Pinpoint the cell where the given text exists, returning its [X, Y] midpoint coordinate. 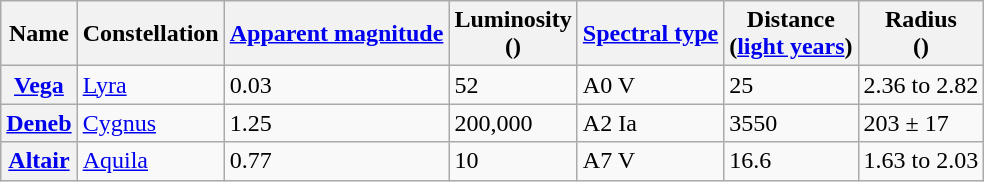
A2 Ia [650, 123]
A7 V [650, 161]
Constellation [150, 34]
A0 V [650, 85]
Apparent magnitude [336, 34]
1.25 [336, 123]
Spectral type [650, 34]
0.77 [336, 161]
25 [791, 85]
Deneb [39, 123]
Vega [39, 85]
Radius() [921, 34]
Name [39, 34]
Altair [39, 161]
16.6 [791, 161]
10 [513, 161]
3550 [791, 123]
1.63 to 2.03 [921, 161]
Aquila [150, 161]
Luminosity() [513, 34]
203 ± 17 [921, 123]
Cygnus [150, 123]
200,000 [513, 123]
Lyra [150, 85]
0.03 [336, 85]
2.36 to 2.82 [921, 85]
52 [513, 85]
Distance(light years) [791, 34]
